Capture the cell that displays the provided text and extract its [X, Y] central coordinate. 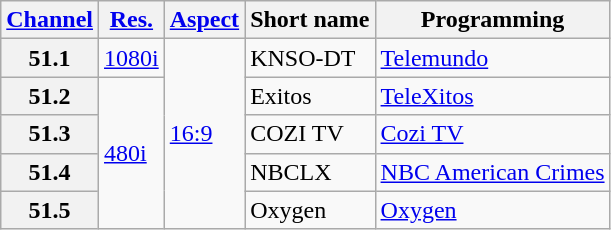
1080i [132, 58]
KNSO-DT [310, 58]
COZI TV [310, 134]
TeleXitos [492, 96]
Telemundo [492, 58]
Channel [50, 20]
Aspect [204, 20]
51.5 [50, 210]
51.4 [50, 172]
51.3 [50, 134]
Res. [132, 20]
480i [132, 153]
16:9 [204, 134]
51.2 [50, 96]
51.1 [50, 58]
NBC American Crimes [492, 172]
Cozi TV [492, 134]
Short name [310, 20]
Programming [492, 20]
NBCLX [310, 172]
Exitos [310, 96]
